Pinpoint the cell where the given text exists, returning its (X, Y) midpoint coordinate. 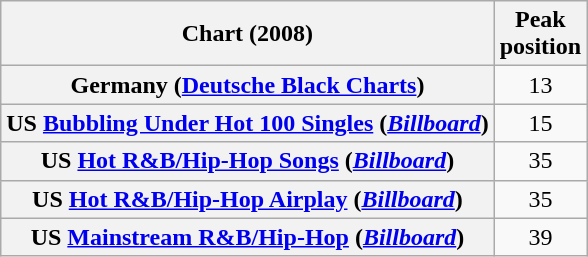
Chart (2008) (248, 34)
Peakposition (540, 34)
39 (540, 237)
13 (540, 85)
US Mainstream R&B/Hip-Hop (Billboard) (248, 237)
15 (540, 123)
US Bubbling Under Hot 100 Singles (Billboard) (248, 123)
Germany (Deutsche Black Charts) (248, 85)
US Hot R&B/Hip-Hop Airplay (Billboard) (248, 199)
US Hot R&B/Hip-Hop Songs (Billboard) (248, 161)
